Locate the cell with the specified text and output its (x, y) center coordinate. 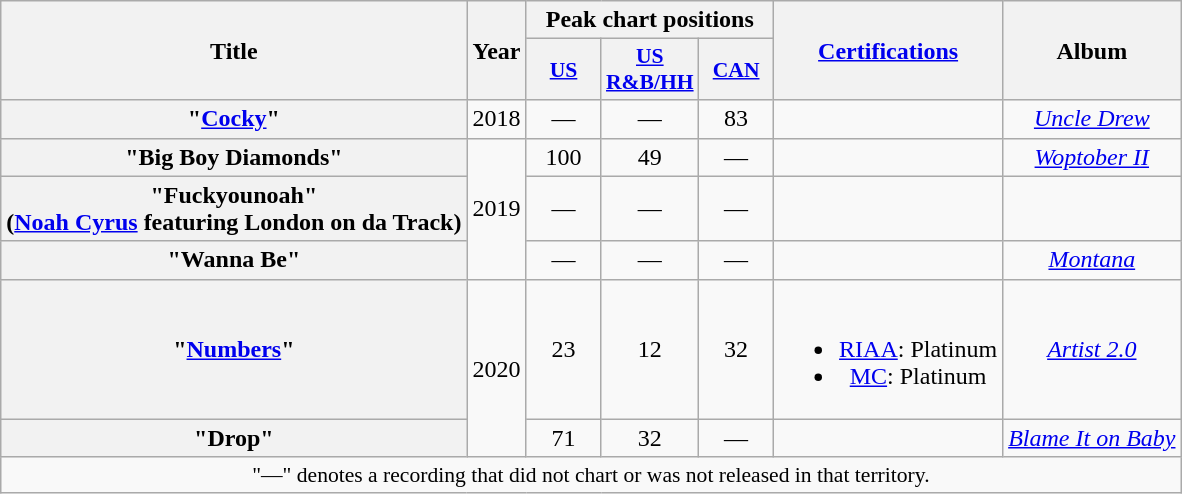
Title (234, 50)
2019 (496, 208)
12 (650, 349)
71 (564, 438)
23 (564, 349)
49 (650, 157)
Peak chart positions (650, 20)
"Wanna Be" (234, 260)
Year (496, 50)
Certifications (888, 50)
"Cocky" (234, 119)
"—" denotes a recording that did not chart or was not released in that territory. (591, 475)
"Fuckyounoah"(Noah Cyrus featuring London on da Track) (234, 208)
CAN (736, 70)
2018 (496, 119)
Woptober II (1092, 157)
USR&B/HH (650, 70)
Artist 2.0 (1092, 349)
"Big Boy Diamonds" (234, 157)
Montana (1092, 260)
"Drop" (234, 438)
RIAA: PlatinumMC: Platinum (888, 349)
US (564, 70)
100 (564, 157)
"Numbers" (234, 349)
83 (736, 119)
Uncle Drew (1092, 119)
2020 (496, 368)
Blame It on Baby (1092, 438)
Album (1092, 50)
